Pinpoint the cell where the given text exists, returning its (X, Y) midpoint coordinate. 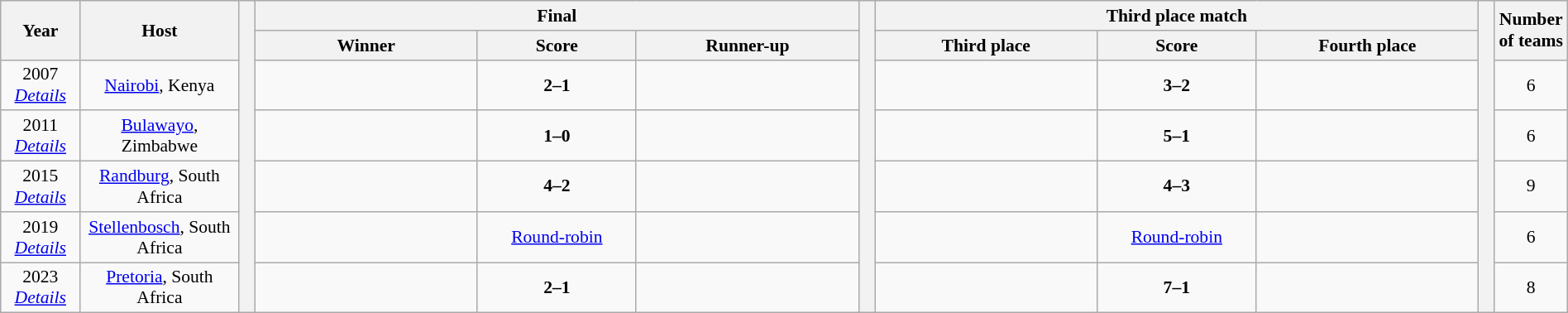
2007Details (41, 84)
Year (41, 30)
9 (1531, 187)
Runner-up (748, 46)
3–2 (1177, 84)
2023Details (41, 288)
Randburg, South Africa (160, 187)
5–1 (1177, 136)
Nairobi, Kenya (160, 84)
Host (160, 30)
Third place match (1177, 16)
Numberof teams (1531, 30)
2019Details (41, 237)
2011Details (41, 136)
Third place (986, 46)
4–2 (557, 187)
1–0 (557, 136)
Stellenbosch, South Africa (160, 237)
Pretoria, South Africa (160, 288)
Winner (366, 46)
Fourth place (1368, 46)
Bulawayo, Zimbabwe (160, 136)
Final (557, 16)
7–1 (1177, 288)
2015Details (41, 187)
4–3 (1177, 187)
8 (1531, 288)
